Locate the cell with the specified text and output its (X, Y) center coordinate. 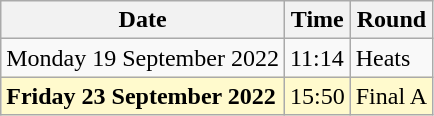
11:14 (317, 58)
Round (391, 20)
Date (143, 20)
Monday 19 September 2022 (143, 58)
Friday 23 September 2022 (143, 96)
15:50 (317, 96)
Final A (391, 96)
Heats (391, 58)
Time (317, 20)
